For the text-containing cell, return its midpoint in (x, y) coordinate format. 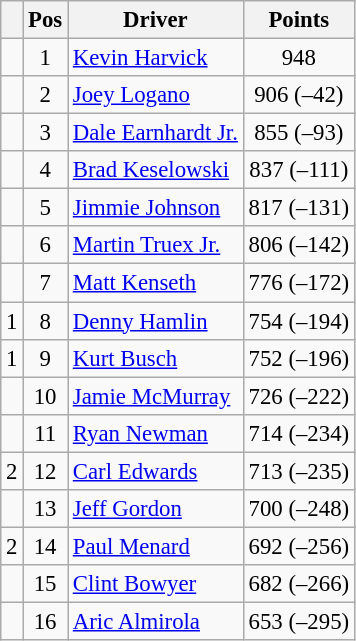
Brad Keselowski (156, 170)
653 (–295) (298, 621)
806 (–142) (298, 245)
Kevin Harvick (156, 58)
4 (46, 170)
Martin Truex Jr. (156, 245)
14 (46, 546)
Driver (156, 20)
713 (–235) (298, 471)
13 (46, 509)
16 (46, 621)
9 (46, 358)
Kurt Busch (156, 358)
8 (46, 321)
726 (–222) (298, 396)
817 (–131) (298, 208)
776 (–172) (298, 283)
Jimmie Johnson (156, 208)
752 (–196) (298, 358)
Matt Kenseth (156, 283)
Joey Logano (156, 95)
3 (46, 133)
754 (–194) (298, 321)
Pos (46, 20)
Paul Menard (156, 546)
12 (46, 471)
Dale Earnhardt Jr. (156, 133)
948 (298, 58)
Ryan Newman (156, 433)
855 (–93) (298, 133)
Carl Edwards (156, 471)
Clint Bowyer (156, 584)
Jeff Gordon (156, 509)
906 (–42) (298, 95)
5 (46, 208)
Jamie McMurray (156, 396)
714 (–234) (298, 433)
7 (46, 283)
10 (46, 396)
Points (298, 20)
692 (–256) (298, 546)
Aric Almirola (156, 621)
11 (46, 433)
682 (–266) (298, 584)
700 (–248) (298, 509)
Denny Hamlin (156, 321)
6 (46, 245)
15 (46, 584)
837 (–111) (298, 170)
